Identify which cell holds the provided text, then report its (X, Y) central coordinate. 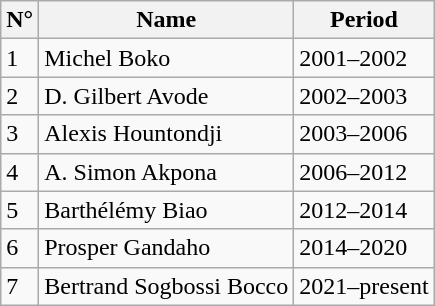
5 (20, 210)
Barthélémy Biao (166, 210)
Alexis Hountondji (166, 134)
A. Simon Akpona (166, 172)
D. Gilbert Avode (166, 96)
4 (20, 172)
2001–2002 (364, 58)
Period (364, 20)
Prosper Gandaho (166, 248)
Michel Boko (166, 58)
6 (20, 248)
1 (20, 58)
2 (20, 96)
N° (20, 20)
2021–present (364, 286)
3 (20, 134)
2006–2012 (364, 172)
2002–2003 (364, 96)
2014–2020 (364, 248)
7 (20, 286)
Bertrand Sogbossi Bocco (166, 286)
2003–2006 (364, 134)
Name (166, 20)
2012–2014 (364, 210)
